Search for the cell housing the specified text and yield its (X, Y) center coordinate. 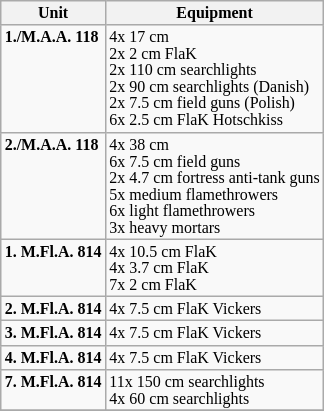
4x 10.5 cm FlaK4x 3.7 cm FlaK7x 2 cm FlaK (214, 268)
Unit (54, 13)
2./M.A.A. 118 (54, 186)
4. M.Fl.A. 814 (54, 357)
Equipment (214, 13)
4x 17 cm2x 2 cm FlaK2x 110 cm searchlights2x 90 cm searchlights (Danish)2x 7.5 cm field guns (Polish)6x 2.5 cm FlaK Hotschkiss (214, 78)
3. M.Fl.A. 814 (54, 333)
7. M.Fl.A. 814 (54, 390)
1. M.Fl.A. 814 (54, 268)
4x 38 cm6x 7.5 cm field guns2x 4.7 cm fortress anti-tank guns5x medium flamethrowers6x light flamethrowers3x heavy mortars (214, 186)
1./M.A.A. 118 (54, 78)
11x 150 cm searchlights4x 60 cm searchlights (214, 390)
2. M.Fl.A. 814 (54, 308)
